Output the [x, y] coordinate of the center of the cell containing the given text.  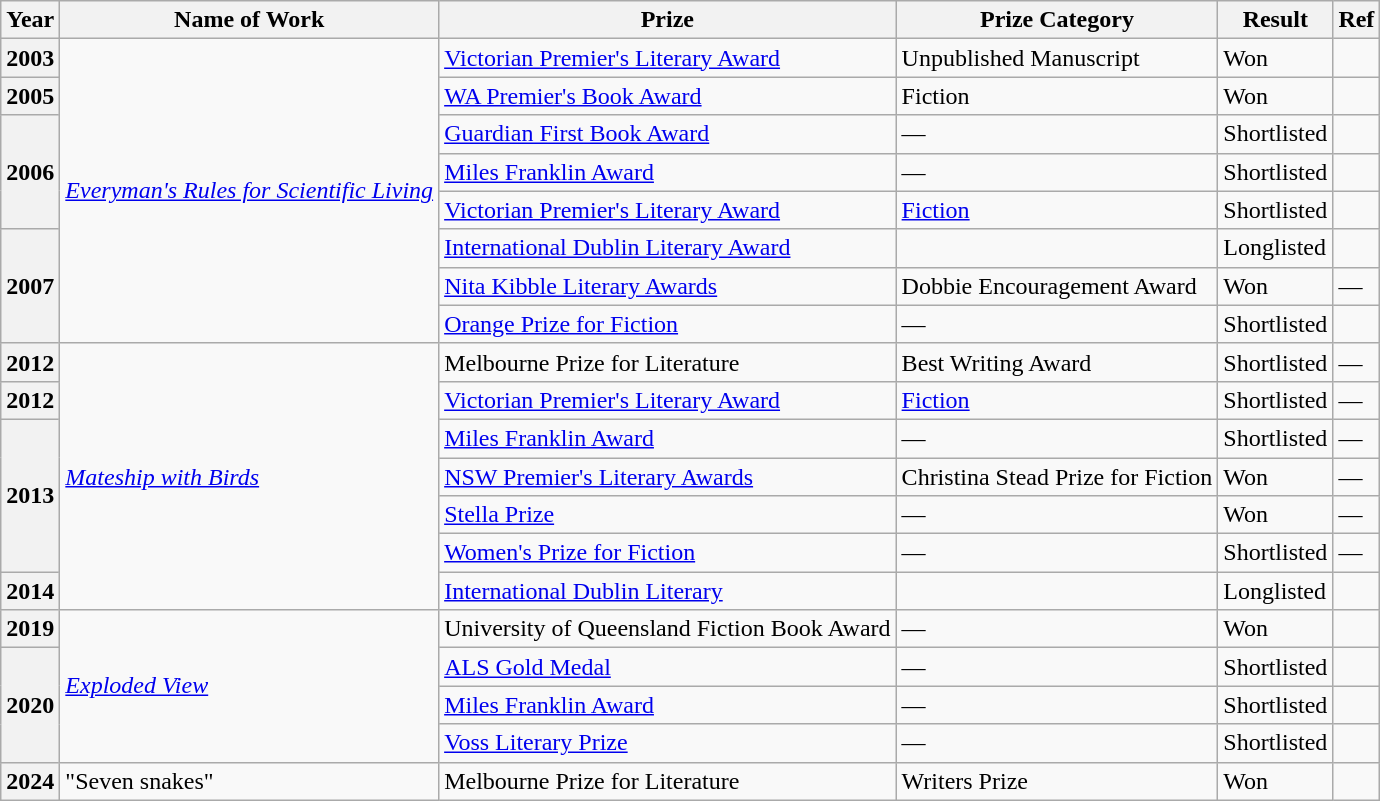
Stella Prize [668, 515]
Prize [668, 20]
2006 [30, 172]
Women's Prize for Fiction [668, 553]
"Seven snakes" [250, 781]
Exploded View [250, 686]
International Dublin Literary [668, 591]
2003 [30, 58]
Voss Literary Prize [668, 743]
Name of Work [250, 20]
Nita Kibble Literary Awards [668, 286]
Guardian First Book Award [668, 134]
2005 [30, 96]
2013 [30, 495]
Everyman's Rules for Scientific Living [250, 191]
Result [1276, 20]
Prize Category [1057, 20]
Unpublished Manuscript [1057, 58]
Best Writing Award [1057, 362]
Orange Prize for Fiction [668, 324]
Mateship with Birds [250, 476]
International Dublin Literary Award [668, 248]
2007 [30, 286]
Year [30, 20]
Dobbie Encouragement Award [1057, 286]
Writers Prize [1057, 781]
NSW Premier's Literary Awards [668, 477]
Christina Stead Prize for Fiction [1057, 477]
ALS Gold Medal [668, 667]
2020 [30, 705]
2024 [30, 781]
2014 [30, 591]
Ref [1356, 20]
WA Premier's Book Award [668, 96]
2019 [30, 629]
University of Queensland Fiction Book Award [668, 629]
